Pinpoint the cell where the given text exists, returning its (X, Y) midpoint coordinate. 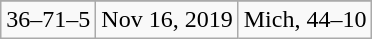
Mich, 44–10 (305, 20)
Nov 16, 2019 (167, 20)
36–71–5 (48, 20)
